Determine the (x, y) coordinate at the center of the cell enclosing the given text.  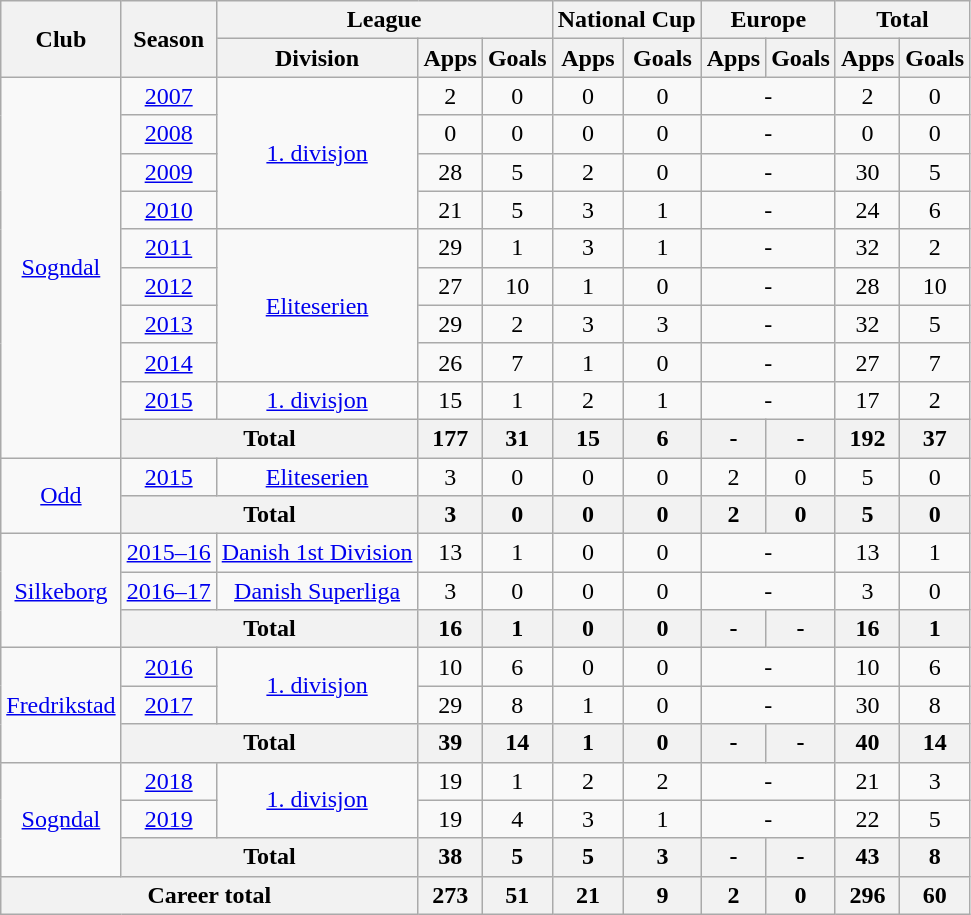
2016–17 (168, 591)
2018 (168, 781)
2019 (168, 819)
2016 (168, 667)
26 (450, 362)
Danish Superliga (317, 591)
Danish 1st Division (317, 553)
22 (867, 819)
192 (867, 438)
43 (867, 857)
40 (867, 743)
2008 (168, 134)
2013 (168, 324)
National Cup (626, 20)
296 (867, 895)
2011 (168, 248)
Silkeborg (61, 591)
24 (867, 210)
Odd (61, 496)
177 (450, 438)
2007 (168, 96)
Fredrikstad (61, 705)
Club (61, 39)
2015–16 (168, 553)
273 (450, 895)
2014 (168, 362)
Career total (210, 895)
17 (867, 400)
League (384, 20)
60 (935, 895)
2010 (168, 210)
2017 (168, 705)
31 (517, 438)
9 (663, 895)
4 (517, 819)
2012 (168, 286)
38 (450, 857)
39 (450, 743)
51 (517, 895)
Season (168, 39)
2009 (168, 172)
Europe (768, 20)
Division (317, 58)
37 (935, 438)
